Find where the given text appears and provide that cell's center as (X, Y) coordinate. 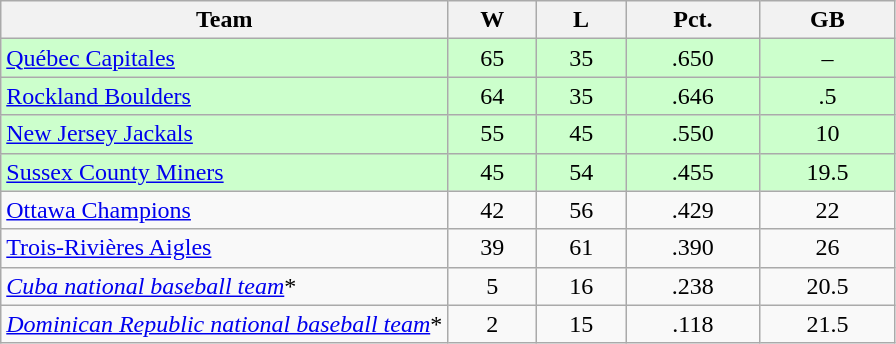
.550 (694, 134)
.455 (694, 172)
.5 (828, 96)
W (492, 20)
Cuba national baseball team* (224, 286)
26 (828, 248)
39 (492, 248)
55 (492, 134)
Dominican Republic national baseball team* (224, 324)
.650 (694, 58)
.646 (694, 96)
5 (492, 286)
– (828, 58)
.118 (694, 324)
61 (582, 248)
20.5 (828, 286)
19.5 (828, 172)
Rockland Boulders (224, 96)
16 (582, 286)
Sussex County Miners (224, 172)
21.5 (828, 324)
Trois-Rivières Aigles (224, 248)
42 (492, 210)
Team (224, 20)
2 (492, 324)
64 (492, 96)
56 (582, 210)
22 (828, 210)
15 (582, 324)
GB (828, 20)
Québec Capitales (224, 58)
New Jersey Jackals (224, 134)
10 (828, 134)
Pct. (694, 20)
65 (492, 58)
.238 (694, 286)
Ottawa Champions (224, 210)
.390 (694, 248)
.429 (694, 210)
54 (582, 172)
L (582, 20)
